Search for the cell housing the specified text and yield its (x, y) center coordinate. 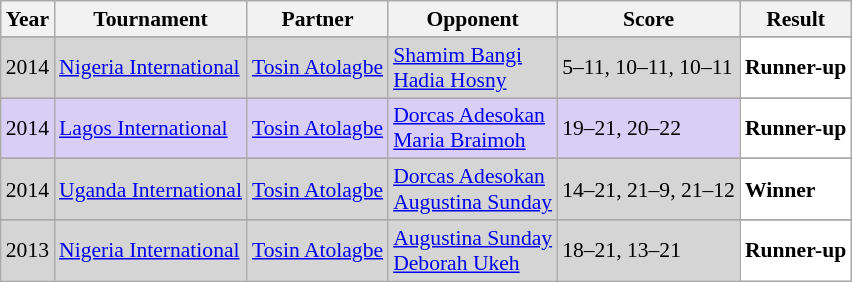
Dorcas Adesokan Maria Braimoh (472, 128)
Partner (318, 19)
Tournament (150, 19)
Year (28, 19)
18–21, 13–21 (648, 250)
Winner (796, 190)
Shamim Bangi Hadia Hosny (472, 68)
5–11, 10–11, 10–11 (648, 68)
Result (796, 19)
Lagos International (150, 128)
Score (648, 19)
14–21, 21–9, 21–12 (648, 190)
Uganda International (150, 190)
Augustina Sunday Deborah Ukeh (472, 250)
Opponent (472, 19)
2013 (28, 250)
Dorcas Adesokan Augustina Sunday (472, 190)
19–21, 20–22 (648, 128)
